Scan for the cell matching the given text and deliver its [x, y] coordinate at center. 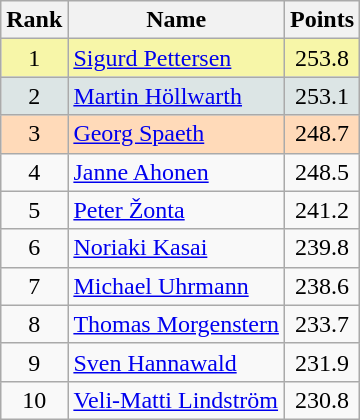
4 [34, 172]
Veli-Matti Lindström [176, 400]
248.5 [322, 172]
8 [34, 324]
9 [34, 362]
10 [34, 400]
Rank [34, 20]
233.7 [322, 324]
5 [34, 210]
248.7 [322, 134]
Georg Spaeth [176, 134]
253.8 [322, 58]
241.2 [322, 210]
Martin Höllwarth [176, 96]
Name [176, 20]
2 [34, 96]
Thomas Morgenstern [176, 324]
6 [34, 248]
253.1 [322, 96]
238.6 [322, 286]
Janne Ahonen [176, 172]
Michael Uhrmann [176, 286]
Points [322, 20]
239.8 [322, 248]
Noriaki Kasai [176, 248]
230.8 [322, 400]
3 [34, 134]
Peter Žonta [176, 210]
7 [34, 286]
231.9 [322, 362]
Sven Hannawald [176, 362]
1 [34, 58]
Sigurd Pettersen [176, 58]
